Search for the cell housing the specified text and yield its [x, y] center coordinate. 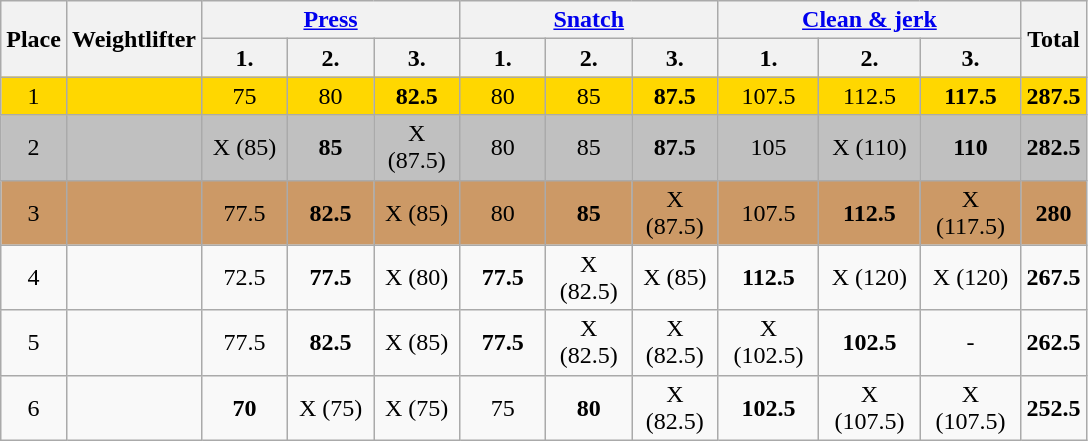
- [970, 342]
287.5 [1054, 96]
6 [34, 408]
262.5 [1054, 342]
Clean & jerk [870, 20]
3 [34, 212]
117.5 [970, 96]
1 [34, 96]
105 [768, 148]
280 [1054, 212]
X (110) [870, 148]
X (117.5) [970, 212]
110 [970, 148]
Snatch [589, 20]
252.5 [1054, 408]
282.5 [1054, 148]
72.5 [244, 278]
Place [34, 39]
70 [244, 408]
2 [34, 148]
Total [1054, 39]
X (80) [417, 278]
Weightlifter [134, 39]
267.5 [1054, 278]
4 [34, 278]
Press [330, 20]
X (102.5) [768, 342]
5 [34, 342]
